Extract the (x, y) coordinate from the center of the cell holding the provided text.  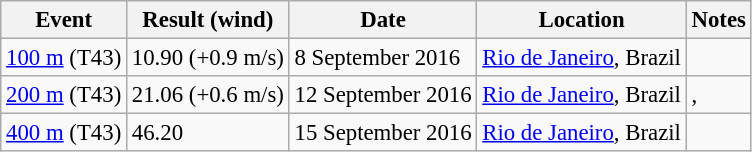
100 m (T43) (64, 58)
10.90 (+0.9 m/s) (208, 58)
Location (582, 20)
Event (64, 20)
46.20 (208, 133)
400 m (T43) (64, 133)
15 September 2016 (383, 133)
200 m (T43) (64, 95)
Result (wind) (208, 20)
12 September 2016 (383, 95)
21.06 (+0.6 m/s) (208, 95)
Notes (718, 20)
Date (383, 20)
8 September 2016 (383, 58)
, (718, 95)
